Detect which cell encompasses the target text, then output its (X, Y) center coordinate. 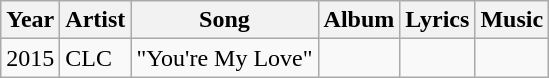
2015 (30, 58)
Music (512, 20)
Artist (96, 20)
"You're My Love" (224, 58)
Song (224, 20)
Album (359, 20)
CLC (96, 58)
Lyrics (438, 20)
Year (30, 20)
